Extract the [X, Y] coordinate from the center of the cell holding the provided text.  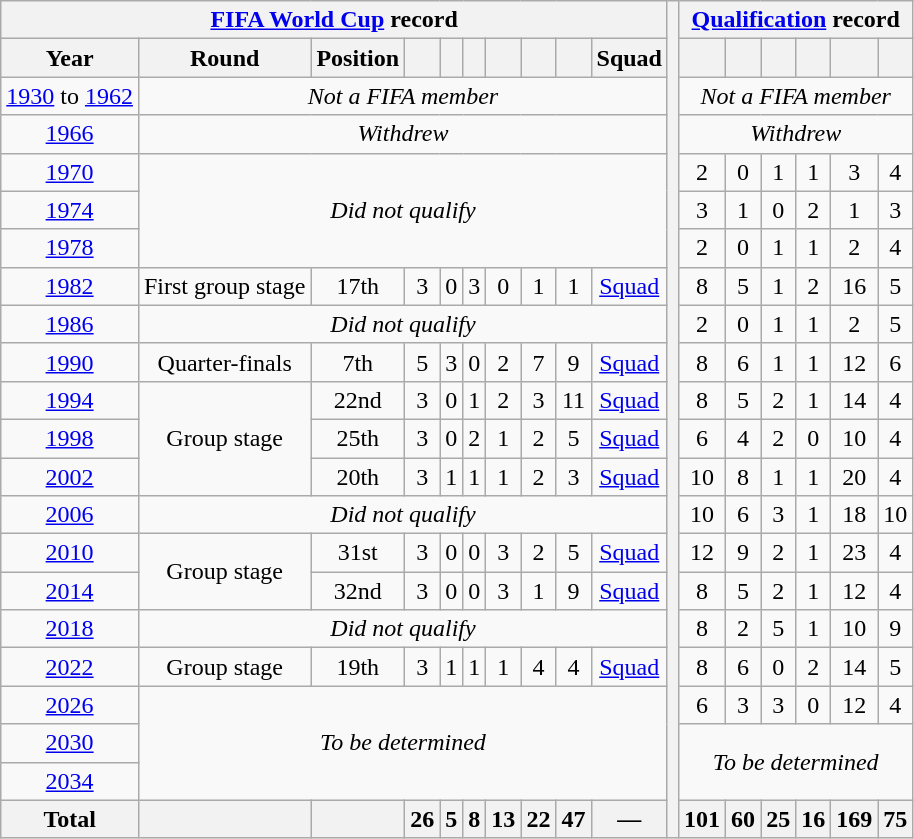
1930 to 1962 [70, 96]
2006 [70, 515]
11 [574, 400]
— [629, 819]
1994 [70, 400]
2014 [70, 591]
7 [538, 362]
2034 [70, 781]
Total [70, 819]
22 [538, 819]
13 [504, 819]
2022 [70, 667]
20 [854, 477]
31st [358, 553]
1970 [70, 172]
Qualification record [796, 20]
25 [778, 819]
22nd [358, 400]
25th [358, 438]
20th [358, 477]
75 [896, 819]
Round [224, 58]
1974 [70, 210]
47 [574, 819]
1982 [70, 286]
18 [854, 515]
2002 [70, 477]
Year [70, 58]
2026 [70, 705]
19th [358, 667]
1998 [70, 438]
101 [702, 819]
26 [422, 819]
1986 [70, 324]
Quarter-finals [224, 362]
First group stage [224, 286]
2030 [70, 743]
FIFA World Cup record [334, 20]
2018 [70, 629]
60 [744, 819]
23 [854, 553]
1990 [70, 362]
1978 [70, 248]
1966 [70, 134]
32nd [358, 591]
2010 [70, 553]
17th [358, 286]
Position [358, 58]
169 [854, 819]
7th [358, 362]
